Provide the [X, Y] coordinate of the cell's center where the given text is located.  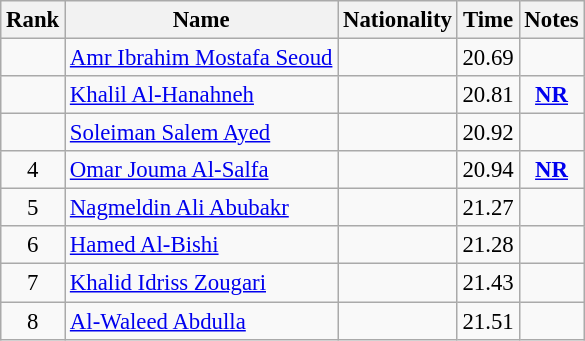
Soleiman Salem Ayed [202, 133]
21.28 [488, 245]
Notes [552, 20]
Amr Ibrahim Mostafa Seoud [202, 58]
6 [33, 245]
Khalil Al-Hanahneh [202, 95]
21.27 [488, 208]
21.43 [488, 283]
Khalid Idriss Zougari [202, 283]
Rank [33, 20]
20.92 [488, 133]
8 [33, 321]
Nationality [398, 20]
20.69 [488, 58]
Omar Jouma Al-Salfa [202, 170]
Nagmeldin Ali Abubakr [202, 208]
4 [33, 170]
Al-Waleed Abdulla [202, 321]
Time [488, 20]
20.94 [488, 170]
Hamed Al-Bishi [202, 245]
5 [33, 208]
Name [202, 20]
20.81 [488, 95]
21.51 [488, 321]
7 [33, 283]
